Find where the given text appears and provide that cell's center as (X, Y) coordinate. 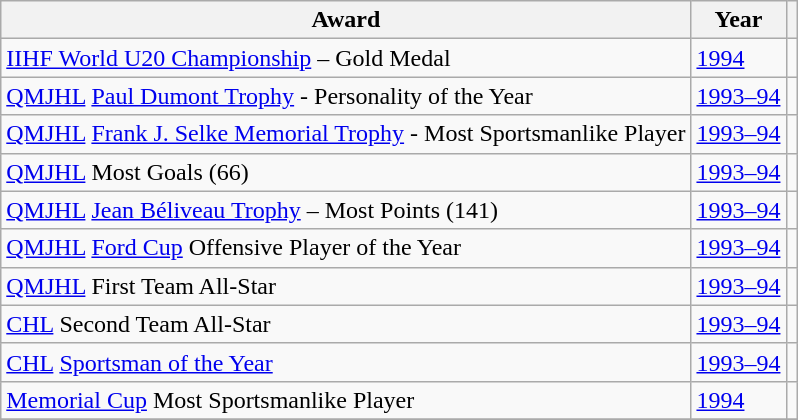
CHL Sportsman of the Year (346, 362)
Memorial Cup Most Sportsmanlike Player (346, 400)
Award (346, 20)
CHL Second Team All-Star (346, 324)
QMJHL Ford Cup Offensive Player of the Year (346, 248)
QMJHL Jean Béliveau Trophy – Most Points (141) (346, 210)
Year (738, 20)
QMJHL Frank J. Selke Memorial Trophy - Most Sportsmanlike Player (346, 134)
QMJHL Most Goals (66) (346, 172)
IIHF World U20 Championship – Gold Medal (346, 58)
QMJHL Paul Dumont Trophy - Personality of the Year (346, 96)
QMJHL First Team All-Star (346, 286)
